Scan for the cell matching the given text and deliver its [x, y] coordinate at center. 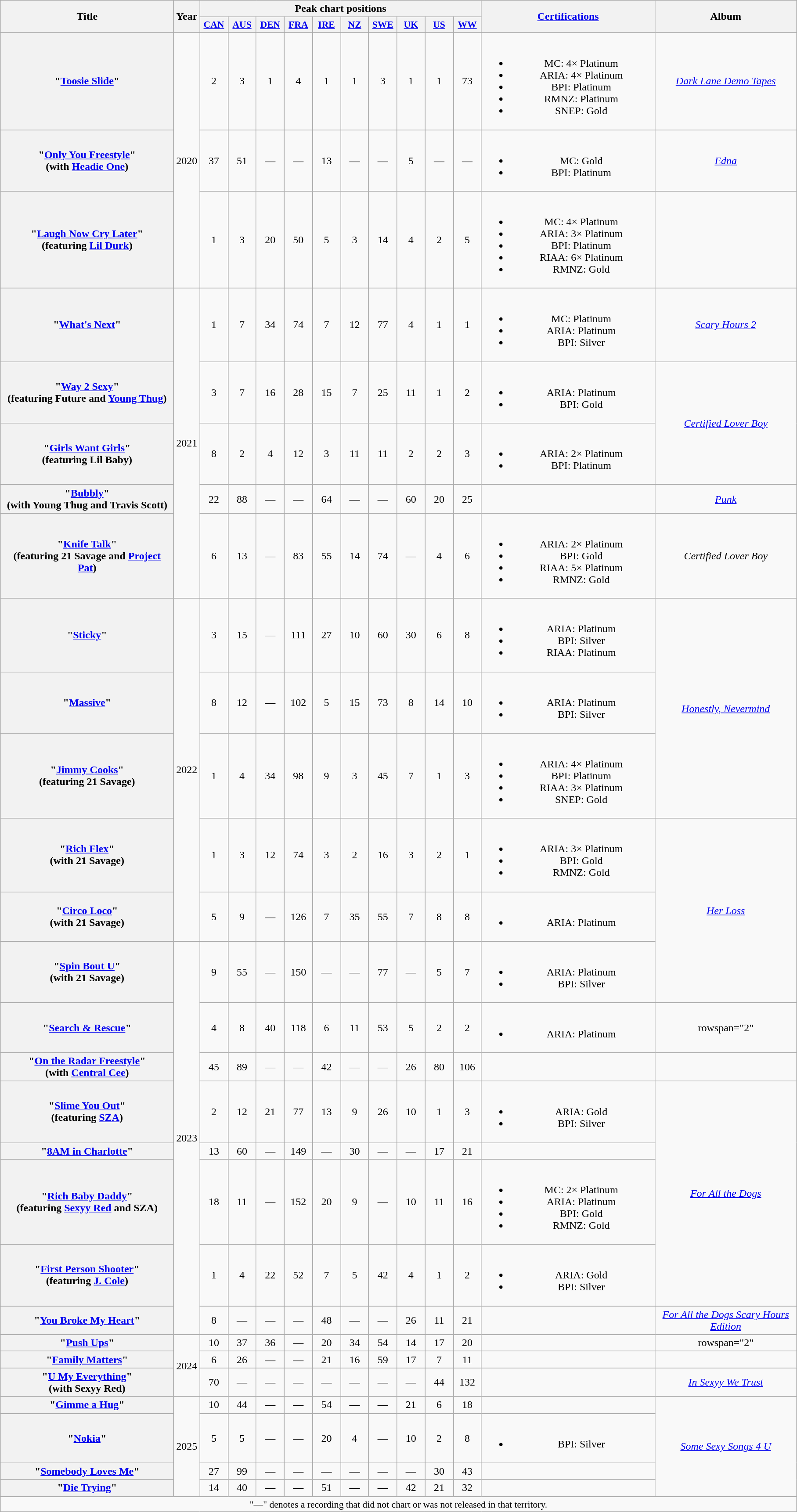
111 [298, 635]
99 [242, 1471]
CAN [214, 25]
Peak chart positions [341, 9]
"On the Radar Freestyle"(with Central Cee) [87, 1067]
98 [298, 776]
"Rich Baby Daddy"(featuring Sexyy Red and SZA) [87, 1202]
NZ [355, 25]
118 [298, 1027]
59 [383, 1360]
Scary Hours 2 [725, 325]
2025 [187, 1446]
88 [242, 499]
UK [411, 25]
"Way 2 Sexy"(featuring Future and Young Thug) [87, 392]
AUS [242, 25]
50 [298, 240]
"Nokia" [87, 1438]
Certifications [568, 17]
48 [326, 1321]
2022 [187, 770]
"You Broke My Heart" [87, 1321]
152 [298, 1202]
"Toosie Slide" [87, 81]
Honestly, Nevermind [725, 709]
WW [467, 25]
In Sexyy We Trust [725, 1382]
DEN [270, 25]
"Massive" [87, 702]
ARIA: 3× PlatinumBPI: GoldRMNZ: Gold [568, 855]
For All the Dogs Scary Hours Edition [725, 1321]
2020 [187, 160]
64 [326, 499]
MC: 4× PlatinumARIA: 4× PlatinumBPI: PlatinumRMNZ: PlatinumSNEP: Gold [568, 81]
ARIA: 2× PlatinumBPI: Platinum [568, 454]
"U My Everything"(with Sexyy Red) [87, 1382]
MC: 4× PlatinumARIA: 3× PlatinumBPI: PlatinumRIAA: 6× PlatinumRMNZ: Gold [568, 240]
35 [355, 917]
"Girls Want Girls"(featuring Lil Baby) [87, 454]
BPI: Silver [568, 1438]
"Die Trying" [87, 1488]
"What's Next" [87, 325]
36 [270, 1343]
For All the Dogs [725, 1193]
Edna [725, 161]
32 [467, 1488]
Year [187, 17]
ARIA: PlatinumBPI: SilverRIAA: Platinum [568, 635]
"Laugh Now Cry Later"(featuring Lil Durk) [87, 240]
"Rich Flex"(with 21 Savage) [87, 855]
ARIA: PlatinumBPI: Gold [568, 392]
IRE [326, 25]
"Family Matters" [87, 1360]
MC: 2× PlatinumARIA: PlatinumBPI: GoldRMNZ: Gold [568, 1202]
Punk [725, 499]
53 [383, 1027]
"Knife Talk"(featuring 21 Savage and Project Pat) [87, 556]
MC: PlatinumARIA: PlatinumBPI: Silver [568, 325]
2024 [187, 1365]
"Somebody Loves Me" [87, 1471]
"8AM in Charlotte" [87, 1151]
80 [439, 1067]
"Sticky" [87, 635]
"First Person Shooter"(featuring J. Cole) [87, 1275]
52 [298, 1275]
"Search & Rescue" [87, 1027]
149 [298, 1151]
ARIA: 4× PlatinumBPI: PlatinumRIAA: 3× PlatinumSNEP: Gold [568, 776]
126 [298, 917]
"Circo Loco"(with 21 Savage) [87, 917]
"Push Ups" [87, 1343]
Album [725, 17]
2021 [187, 443]
"Bubbly"(with Young Thug and Travis Scott) [87, 499]
"Only You Freestyle"(with Headie One) [87, 161]
Dark Lane Demo Tapes [725, 81]
"Jimmy Cooks"(featuring 21 Savage) [87, 776]
SWE [383, 25]
US [439, 25]
2023 [187, 1138]
132 [467, 1382]
"Spin Bout U"(with 21 Savage) [87, 972]
Her Loss [725, 911]
102 [298, 702]
Some Sexy Songs 4 U [725, 1446]
"—" denotes a recording that did not chart or was not released in that territory. [399, 1504]
89 [242, 1067]
MC: GoldBPI: Platinum [568, 161]
106 [467, 1067]
70 [214, 1382]
"Gimme a Hug" [87, 1405]
28 [298, 392]
43 [467, 1471]
Title [87, 17]
150 [298, 972]
ARIA: 2× PlatinumBPI: GoldRIAA: 5× PlatinumRMNZ: Gold [568, 556]
FRA [298, 25]
"Slime You Out"(featuring SZA) [87, 1112]
83 [298, 556]
